Determine the (X, Y) coordinate at the center of the cell enclosing the given text.  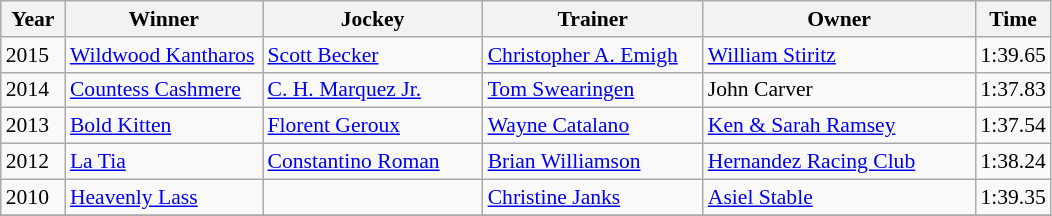
Florent Geroux (372, 126)
Year (33, 19)
1:39.65 (1012, 55)
Asiel Stable (840, 197)
La Tia (164, 162)
1:38.24 (1012, 162)
Constantino Roman (372, 162)
2014 (33, 90)
Heavenly Lass (164, 197)
Countess Cashmere (164, 90)
Scott Becker (372, 55)
Jockey (372, 19)
Trainer (593, 19)
Ken & Sarah Ramsey (840, 126)
Wayne Catalano (593, 126)
Brian Williamson (593, 162)
John Carver (840, 90)
Wildwood Kantharos (164, 55)
1:39.35 (1012, 197)
2012 (33, 162)
2013 (33, 126)
Owner (840, 19)
2010 (33, 197)
Hernandez Racing Club (840, 162)
Christopher A. Emigh (593, 55)
Bold Kitten (164, 126)
Christine Janks (593, 197)
1:37.83 (1012, 90)
1:37.54 (1012, 126)
Winner (164, 19)
Tom Swearingen (593, 90)
C. H. Marquez Jr. (372, 90)
William Stiritz (840, 55)
2015 (33, 55)
Time (1012, 19)
